Find where the given text appears and provide that cell's center as (X, Y) coordinate. 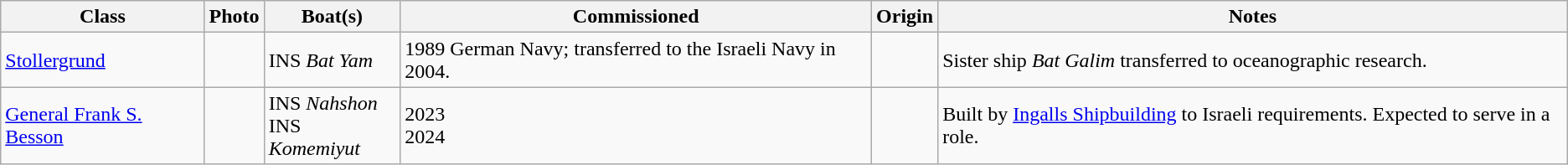
Built by Ingalls Shipbuilding to Israeli requirements. Expected to serve in a role. (1253, 126)
Photo (235, 17)
INS Bat Yam (332, 60)
Origin (905, 17)
Sister ship Bat Galim transferred to oceanographic research. (1253, 60)
20232024 (637, 126)
Boat(s) (332, 17)
Stollergrund (102, 60)
1989 German Navy; transferred to the Israeli Navy in 2004. (637, 60)
INS NahshonINS Komemiyut (332, 126)
Class (102, 17)
Notes (1253, 17)
Commissioned (637, 17)
General Frank S. Besson (102, 126)
